Find where the given text appears and provide that cell's center as [x, y] coordinate. 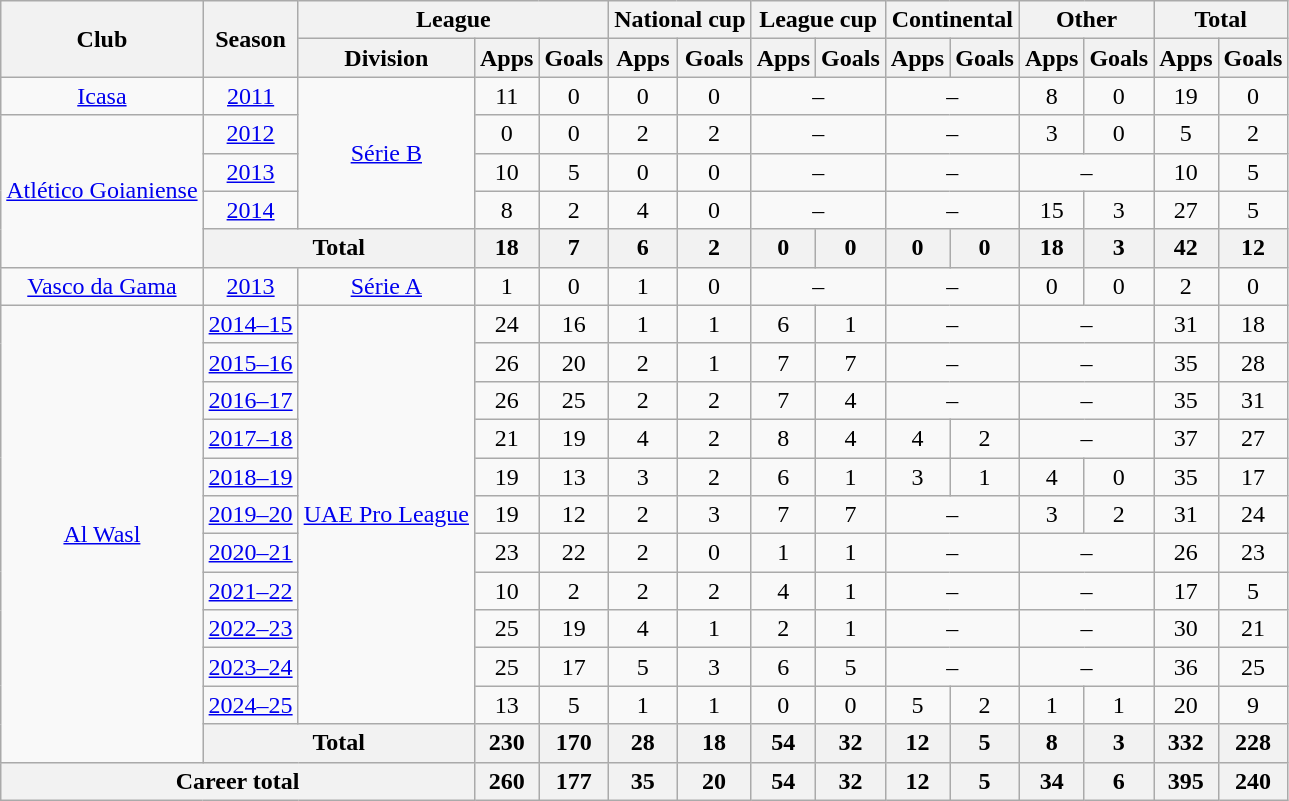
National cup [680, 20]
Other [1086, 20]
332 [1186, 743]
37 [1186, 438]
34 [1051, 781]
Division [386, 58]
36 [1186, 667]
Club [102, 39]
2011 [250, 96]
2018–19 [250, 477]
260 [506, 781]
Al Wasl [102, 534]
228 [1253, 743]
Career total [238, 781]
2012 [250, 134]
11 [506, 96]
2023–24 [250, 667]
Season [250, 39]
2019–20 [250, 515]
Série B [386, 153]
League [454, 20]
Icasa [102, 96]
2014–15 [250, 324]
2015–16 [250, 362]
395 [1186, 781]
42 [1186, 248]
240 [1253, 781]
2016–17 [250, 400]
Atlético Goianiense [102, 191]
30 [1186, 629]
Continental [952, 20]
16 [574, 324]
Série A [386, 286]
Vasco da Gama [102, 286]
2017–18 [250, 438]
2020–21 [250, 553]
UAE Pro League [386, 514]
2024–25 [250, 705]
170 [574, 743]
2022–23 [250, 629]
League cup [818, 20]
2014 [250, 210]
230 [506, 743]
2021–22 [250, 591]
177 [574, 781]
9 [1253, 705]
15 [1051, 210]
22 [574, 553]
